From the cell containing the given text, extract its center point as (X, Y) coordinate. 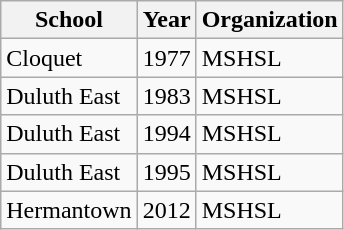
Cloquet (69, 58)
Hermantown (69, 210)
1983 (166, 96)
School (69, 20)
1977 (166, 58)
Organization (270, 20)
1994 (166, 134)
Year (166, 20)
2012 (166, 210)
1995 (166, 172)
